Pinpoint the cell where the given text exists, returning its [x, y] midpoint coordinate. 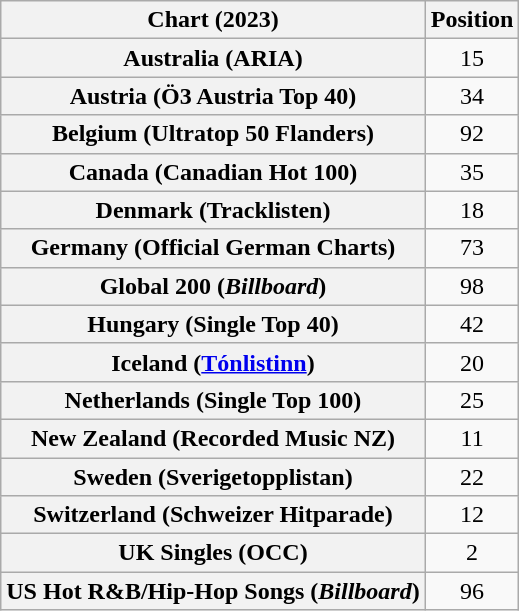
Chart (2023) [213, 20]
Sweden (Sverigetopplistan) [213, 477]
18 [472, 210]
98 [472, 286]
Germany (Official German Charts) [213, 248]
12 [472, 515]
92 [472, 134]
34 [472, 96]
20 [472, 362]
US Hot R&B/Hip-Hop Songs (Billboard) [213, 591]
25 [472, 400]
Netherlands (Single Top 100) [213, 400]
New Zealand (Recorded Music NZ) [213, 438]
Canada (Canadian Hot 100) [213, 172]
Austria (Ö3 Austria Top 40) [213, 96]
Switzerland (Schweizer Hitparade) [213, 515]
Iceland (Tónlistinn) [213, 362]
Global 200 (Billboard) [213, 286]
73 [472, 248]
Position [472, 20]
UK Singles (OCC) [213, 553]
15 [472, 58]
11 [472, 438]
22 [472, 477]
Denmark (Tracklisten) [213, 210]
35 [472, 172]
96 [472, 591]
Hungary (Single Top 40) [213, 324]
Australia (ARIA) [213, 58]
Belgium (Ultratop 50 Flanders) [213, 134]
42 [472, 324]
2 [472, 553]
